Return the (X, Y) coordinate for the center point of the cell that contains the specified text.  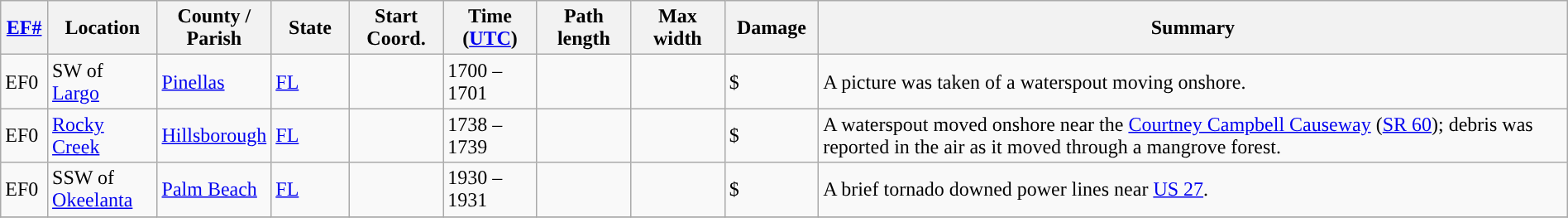
SSW of Okeelanta (103, 189)
1700 – 1701 (490, 81)
A picture was taken of a waterspout moving onshore. (1193, 81)
Max width (678, 28)
Time (UTC) (490, 28)
Start Coord. (395, 28)
County / Parish (214, 28)
1930 – 1931 (490, 189)
A waterspout moved onshore near the Courtney Campbell Causeway (SR 60); debris was reported in the air as it moved through a mangrove forest. (1193, 136)
Palm Beach (214, 189)
Hillsborough (214, 136)
Damage (772, 28)
EF# (25, 28)
Rocky Creek (103, 136)
A brief tornado downed power lines near US 27. (1193, 189)
Path length (584, 28)
Pinellas (214, 81)
1738 – 1739 (490, 136)
Summary (1193, 28)
Location (103, 28)
SW of Largo (103, 81)
State (311, 28)
